Find where the given text appears and provide that cell's center as [x, y] coordinate. 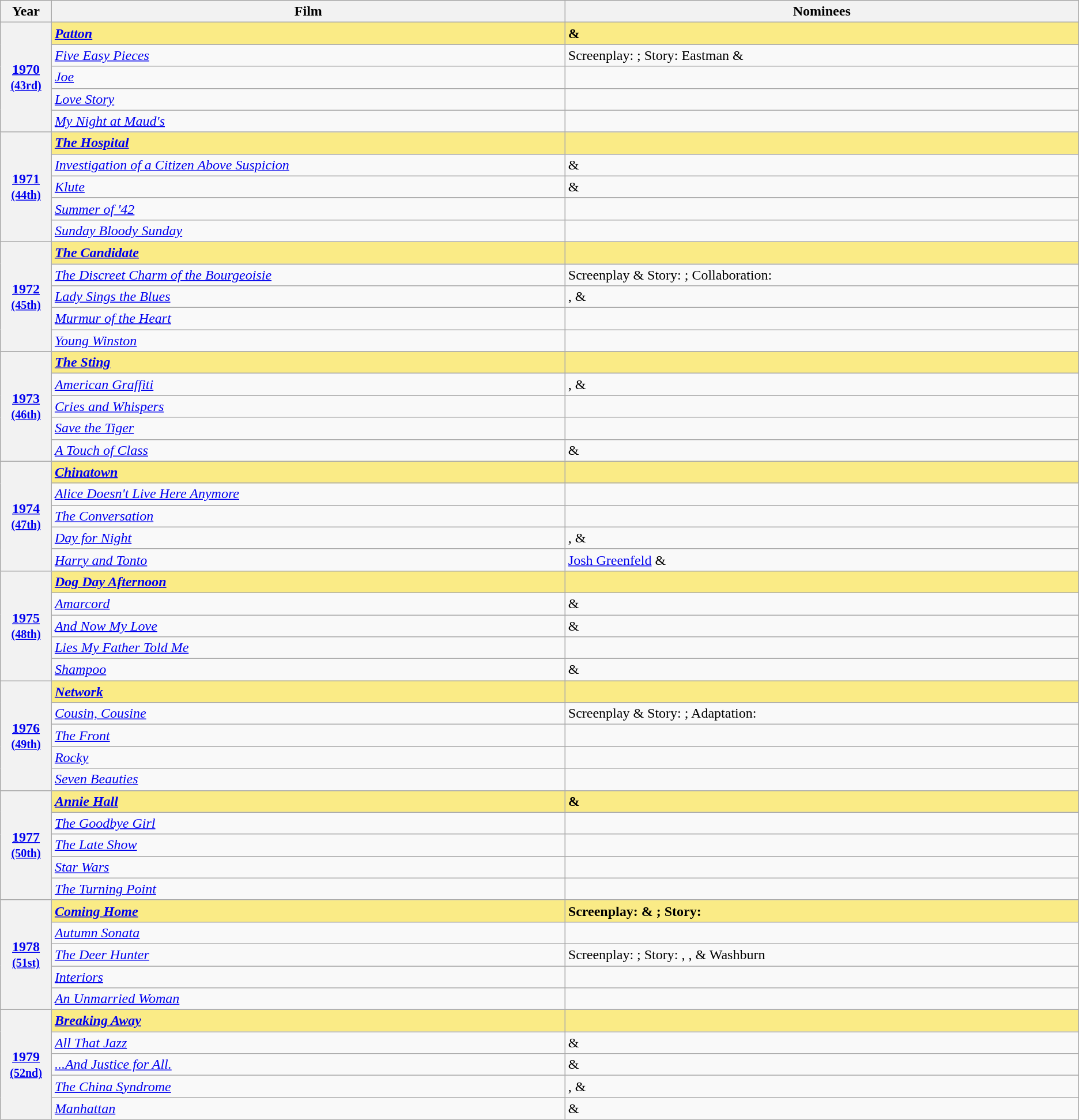
The Front [308, 736]
Alice Doesn't Live Here Anymore [308, 494]
Lady Sings the Blues [308, 297]
Josh Greenfeld & [822, 560]
1976(49th) [27, 736]
Annie Hall [308, 801]
1975(48th) [27, 625]
Day for Night [308, 538]
Patton [308, 33]
My Night at Maud's [308, 121]
Nominees [822, 12]
Save the Tiger [308, 428]
Sunday Bloody Sunday [308, 231]
Screenplay & Story: ; Collaboration: [822, 275]
Manhattan [308, 1108]
All That Jazz [308, 1043]
Star Wars [308, 867]
The Candidate [308, 252]
Screenplay: ; Story: Eastman & [822, 55]
Amarcord [308, 604]
...And Justice for All. [308, 1065]
Dog Day Afternoon [308, 582]
1970(43rd) [27, 77]
1979(52nd) [27, 1065]
Cries and Whispers [308, 406]
Cousin, Cousine [308, 714]
1973(46th) [27, 406]
Screenplay & Story: ; Adaptation: [822, 714]
Breaking Away [308, 1021]
Lies My Father Told Me [308, 648]
And Now My Love [308, 625]
1977(50th) [27, 845]
The Late Show [308, 845]
American Graffiti [308, 384]
Film [308, 12]
1978(51st) [27, 955]
The Conversation [308, 516]
Rocky [308, 757]
Autumn Sonata [308, 933]
1974(47th) [27, 516]
Year [27, 12]
Interiors [308, 977]
The Hospital [308, 143]
The Goodbye Girl [308, 823]
The Turning Point [308, 889]
Coming Home [308, 911]
Klute [308, 187]
Screenplay: ; Story: , , & Washburn [822, 955]
1971(44th) [27, 187]
Summer of '42 [308, 209]
Harry and Tonto [308, 560]
Murmur of the Heart [308, 319]
Screenplay: & ; Story: [822, 911]
An Unmarried Woman [308, 999]
The China Syndrome [308, 1087]
The Sting [308, 363]
The Deer Hunter [308, 955]
1972(45th) [27, 296]
Joe [308, 77]
Investigation of a Citizen Above Suspicion [308, 165]
Young Winston [308, 341]
The Discreet Charm of the Bourgeoisie [308, 275]
Love Story [308, 99]
Seven Beauties [308, 779]
Five Easy Pieces [308, 55]
Chinatown [308, 472]
Network [308, 692]
Shampoo [308, 670]
A Touch of Class [308, 450]
